Scan for the cell matching the given text and deliver its (x, y) coordinate at center. 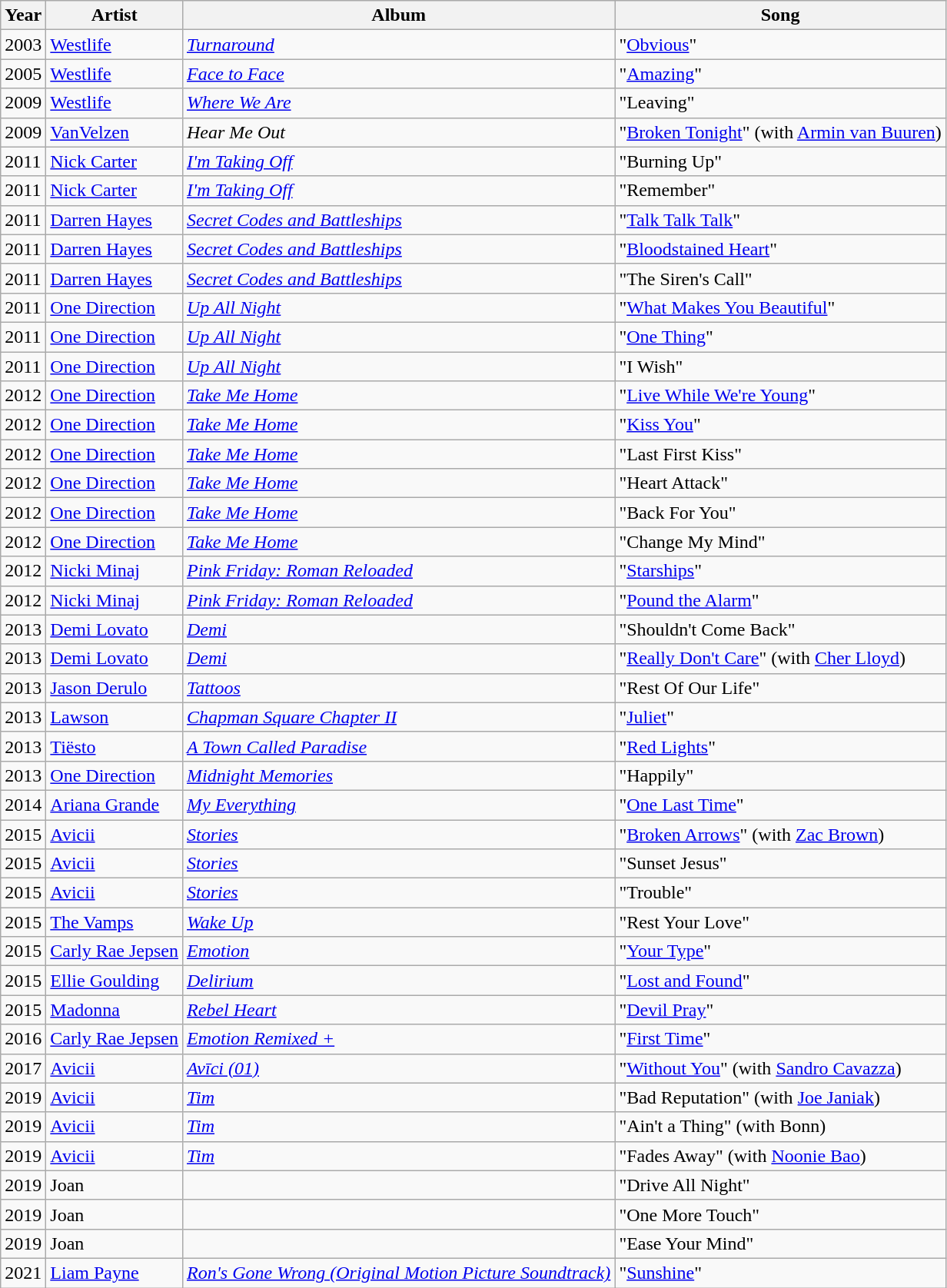
"I Wish" (780, 367)
"Happily" (780, 775)
"Live While We're Young" (780, 396)
"Sunshine" (780, 1273)
Ron's Gone Wrong (Original Motion Picture Soundtrack) (398, 1273)
"Rest Of Our Life" (780, 688)
"Rest Your Love" (780, 922)
Where We Are (398, 103)
Jason Derulo (115, 688)
"Remember" (780, 191)
Liam Payne (115, 1273)
"Red Lights" (780, 746)
2014 (23, 805)
Turnaround (398, 45)
"Back For You" (780, 513)
"Juliet" (780, 717)
"Burning Up" (780, 161)
2016 (23, 1039)
"Your Type" (780, 951)
Ariana Grande (115, 805)
My Everything (398, 805)
Delirium (398, 981)
Tiësto (115, 746)
Rebel Heart (398, 1010)
"Drive All Night" (780, 1185)
Face to Face (398, 74)
"Heart Attack" (780, 483)
"Starships" (780, 571)
"Without You" (with Sandro Cavazza) (780, 1068)
2021 (23, 1273)
"Bloodstained Heart" (780, 249)
"One More Touch" (780, 1214)
Ellie Goulding (115, 981)
Emotion (398, 951)
"First Time" (780, 1039)
Emotion Remixed + (398, 1039)
"Broken Arrows" (with Zac Brown) (780, 834)
Chapman Square Chapter II (398, 717)
Year (23, 15)
"Broken Tonight" (with Armin van Buuren) (780, 132)
"Lost and Found" (780, 981)
"Ease Your Mind" (780, 1243)
2005 (23, 74)
A Town Called Paradise (398, 746)
Wake Up (398, 922)
"Devil Pray" (780, 1010)
Lawson (115, 717)
"Ain't a Thing" (with Bonn) (780, 1127)
"Really Don't Care" (with Cher Lloyd) (780, 659)
Hear Me Out (398, 132)
2003 (23, 45)
The Vamps (115, 922)
"The Siren's Call" (780, 278)
"Trouble" (780, 893)
Midnight Memories (398, 775)
"Shouldn't Come Back" (780, 629)
Artist (115, 15)
Tattoos (398, 688)
"Last First Kiss" (780, 454)
Album (398, 15)
"One Last Time" (780, 805)
VanVelzen (115, 132)
"Fades Away" (with Noonie Bao) (780, 1156)
"Talk Talk Talk" (780, 220)
Avīci (01) (398, 1068)
"Kiss You" (780, 425)
"One Thing" (780, 337)
"What Makes You Beautiful" (780, 307)
Madonna (115, 1010)
"Obvious" (780, 45)
"Change My Mind" (780, 542)
2017 (23, 1068)
"Bad Reputation" (with Joe Janiak) (780, 1097)
"Pound the Alarm" (780, 600)
Song (780, 15)
"Sunset Jesus" (780, 864)
"Leaving" (780, 103)
"Amazing" (780, 74)
